Identify which cell holds the provided text, then report its [X, Y] central coordinate. 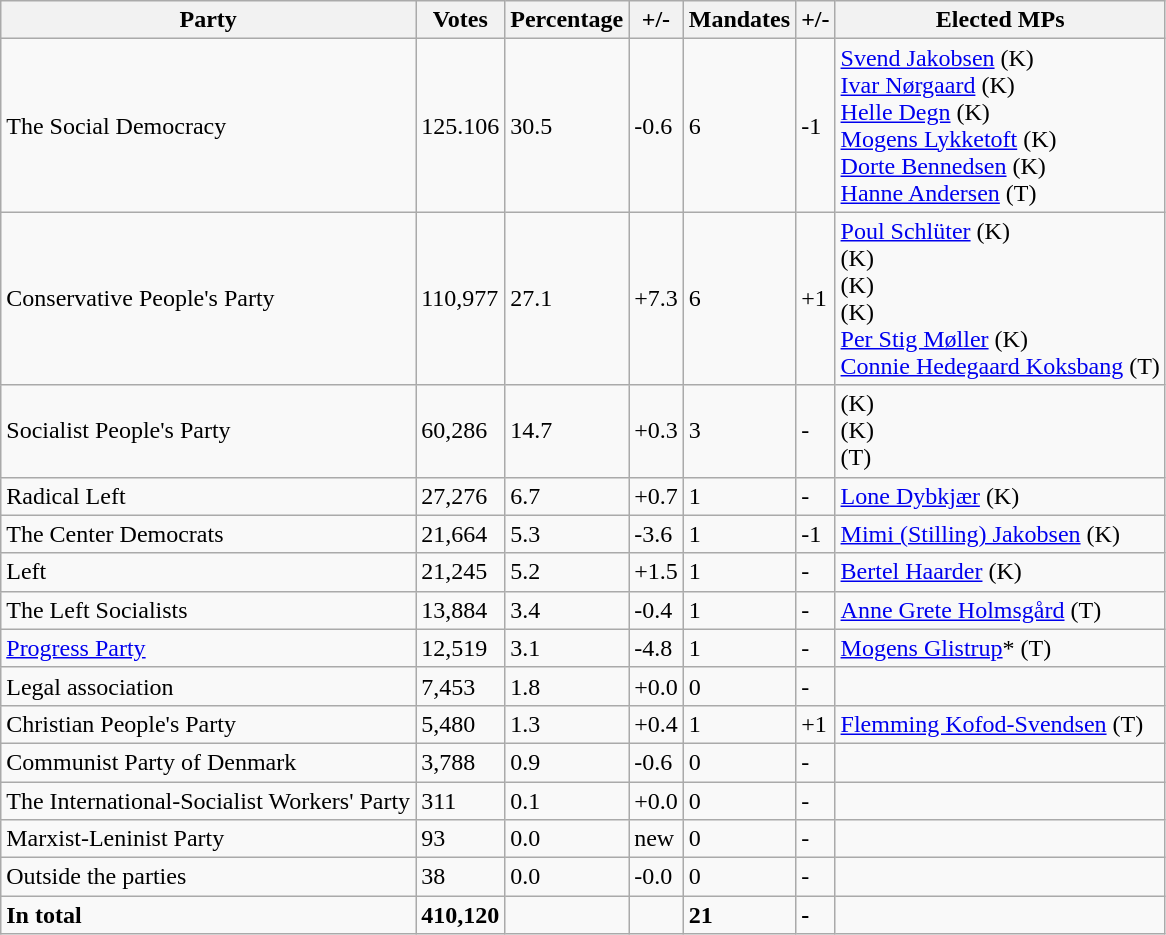
Mogens Glistrup* (T) [1000, 648]
The Center Democrats [208, 534]
1.8 [567, 686]
Socialist People's Party [208, 431]
In total [208, 915]
Marxist-Leninist Party [208, 839]
Flemming Kofod-Svendsen (T) [1000, 724]
Svend Jakobsen (K)Ivar Nørgaard (K)Helle Degn (K)Mogens Lykketoft (K)Dorte Bennedsen (K)Hanne Andersen (T) [1000, 126]
-0.0 [656, 877]
Communist Party of Denmark [208, 762]
5.3 [567, 534]
The International-Socialist Workers' Party [208, 801]
+0.4 [656, 724]
1.3 [567, 724]
+1.5 [656, 572]
93 [460, 839]
Percentage [567, 20]
Christian People's Party [208, 724]
Legal association [208, 686]
+7.3 [656, 298]
27,276 [460, 496]
6.7 [567, 496]
410,120 [460, 915]
-4.8 [656, 648]
21,245 [460, 572]
(K) (K) (T) [1000, 431]
The Left Socialists [208, 610]
new [656, 839]
0.1 [567, 801]
Mimi (Stilling) Jakobsen (K) [1000, 534]
12,519 [460, 648]
3.1 [567, 648]
-3.6 [656, 534]
Mandates [739, 20]
Lone Dybkjær (K) [1000, 496]
-0.4 [656, 610]
311 [460, 801]
+0.7 [656, 496]
Poul Schlüter (K) (K) (K) (K)Per Stig Møller (K)Connie Hedegaard Koksbang (T) [1000, 298]
Conservative People's Party [208, 298]
5,480 [460, 724]
Radical Left [208, 496]
38 [460, 877]
Left [208, 572]
30.5 [567, 126]
60,286 [460, 431]
7,453 [460, 686]
3 [739, 431]
Elected MPs [1000, 20]
Outside the parties [208, 877]
14.7 [567, 431]
21,664 [460, 534]
Bertel Haarder (K) [1000, 572]
0.9 [567, 762]
110,977 [460, 298]
3.4 [567, 610]
125.106 [460, 126]
3,788 [460, 762]
13,884 [460, 610]
27.1 [567, 298]
Votes [460, 20]
Party [208, 20]
Progress Party [208, 648]
+0.3 [656, 431]
5.2 [567, 572]
The Social Democracy [208, 126]
Anne Grete Holmsgård (T) [1000, 610]
21 [739, 915]
